Return the (X, Y) coordinate for the center point of the cell that contains the specified text.  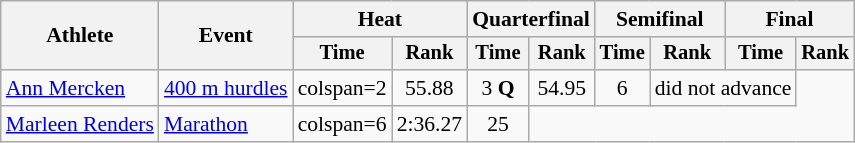
25 (498, 124)
Marleen Renders (80, 124)
Semifinal (660, 19)
colspan=6 (342, 124)
colspan=2 (342, 88)
Marathon (226, 124)
400 m hurdles (226, 88)
54.95 (562, 88)
3 Q (498, 88)
6 (622, 88)
55.88 (430, 88)
Heat (380, 19)
Ann Mercken (80, 88)
Athlete (80, 36)
Event (226, 36)
2:36.27 (430, 124)
Final (790, 19)
did not advance (724, 88)
Quarterfinal (531, 19)
